Scan for the cell matching the given text and deliver its [X, Y] coordinate at center. 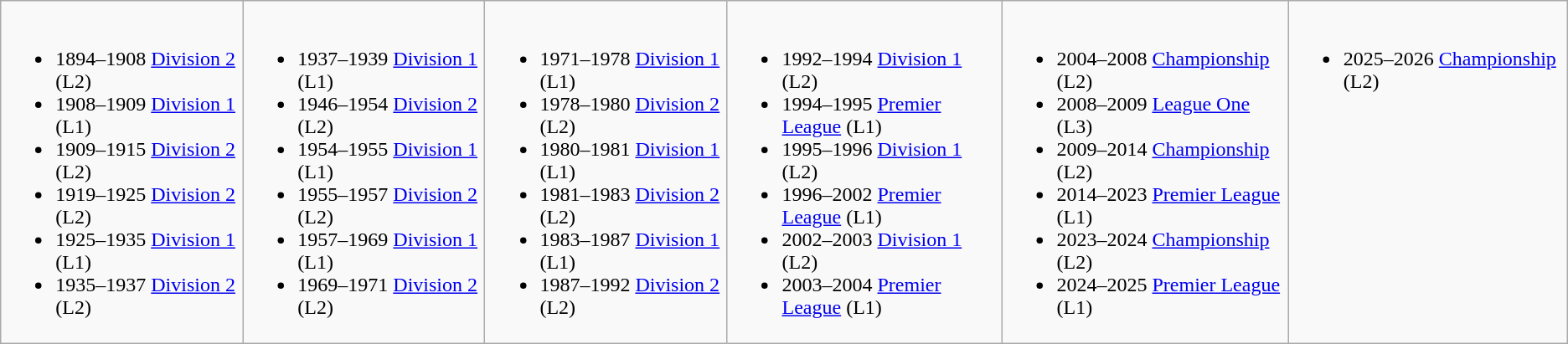
2025–2026 Championship (L2) [1427, 172]
